Detect which cell encompasses the target text, then output its [x, y] center coordinate. 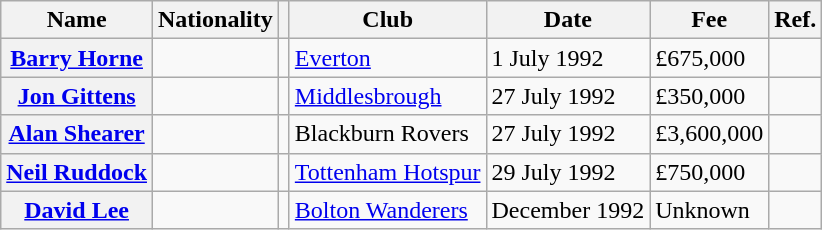
Tottenham Hotspur [388, 172]
Ref. [796, 20]
Alan Shearer [77, 134]
Blackburn Rovers [388, 134]
Barry Horne [77, 58]
1 July 1992 [568, 58]
Jon Gittens [77, 96]
29 July 1992 [568, 172]
Unknown [710, 210]
Club [388, 20]
Name [77, 20]
David Lee [77, 210]
Date [568, 20]
Nationality [216, 20]
Fee [710, 20]
December 1992 [568, 210]
£3,600,000 [710, 134]
Everton [388, 58]
£350,000 [710, 96]
Bolton Wanderers [388, 210]
£675,000 [710, 58]
Neil Ruddock [77, 172]
£750,000 [710, 172]
Middlesbrough [388, 96]
